Return (x, y) of the center of cell containing provided text 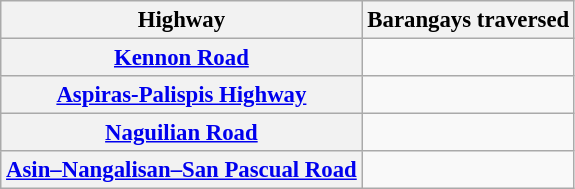
Aspiras-Palispis Highway (182, 95)
Kennon Road (182, 58)
Highway (182, 20)
Naguilian Road (182, 133)
Barangays traversed (468, 20)
Asin–Nangalisan–San Pascual Road (182, 170)
